Extract the [x, y] coordinate from the center of the cell holding the provided text.  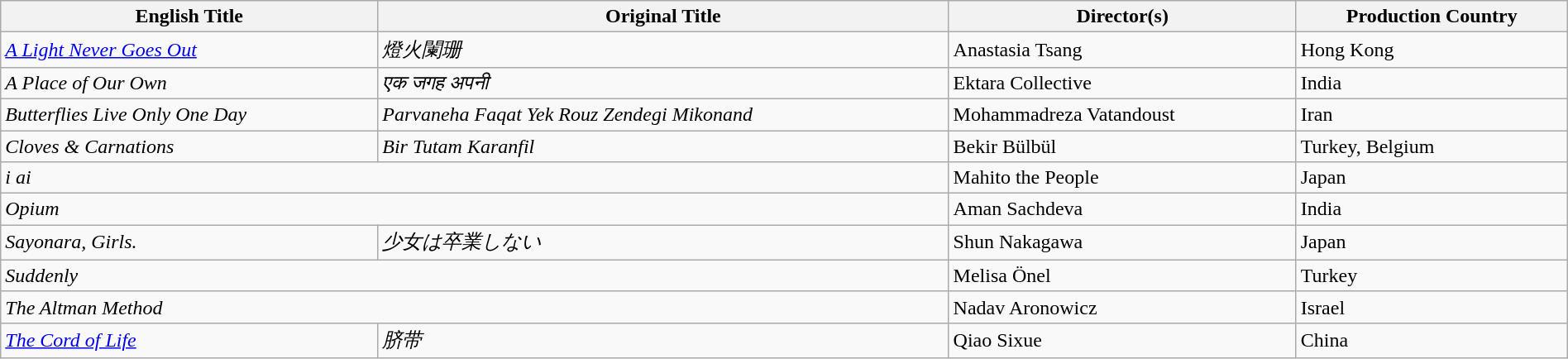
Director(s) [1122, 17]
A Light Never Goes Out [189, 50]
Cloves & Carnations [189, 146]
Production Country [1432, 17]
Opium [475, 209]
Qiao Sixue [1122, 341]
Suddenly [475, 275]
Bekir Bülbül [1122, 146]
Original Title [663, 17]
脐带 [663, 341]
Sayonara, Girls. [189, 243]
Ektara Collective [1122, 83]
Turkey [1432, 275]
Hong Kong [1432, 50]
Israel [1432, 307]
少女は卒業しない [663, 243]
Butterflies Live Only One Day [189, 114]
i ai [475, 178]
Shun Nakagawa [1122, 243]
China [1432, 341]
The Altman Method [475, 307]
Mahito the People [1122, 178]
English Title [189, 17]
Anastasia Tsang [1122, 50]
Aman Sachdeva [1122, 209]
Melisa Önel [1122, 275]
एक जगह अपनी [663, 83]
燈火闌珊 [663, 50]
Mohammadreza Vatandoust [1122, 114]
Bir Tutam Karanfil [663, 146]
The Cord of Life [189, 341]
A Place of Our Own [189, 83]
Turkey, Belgium [1432, 146]
Iran [1432, 114]
Nadav Aronowicz [1122, 307]
Parvaneha Faqat Yek Rouz Zendegi Mikonand [663, 114]
